Scan for the cell matching the given text and deliver its (X, Y) coordinate at center. 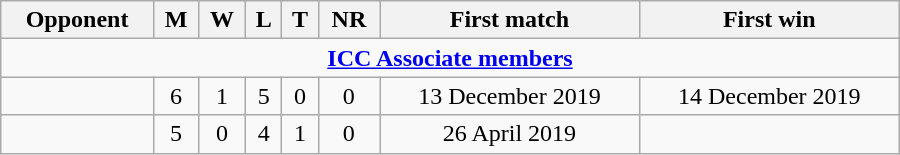
T (300, 20)
First win (769, 20)
14 December 2019 (769, 96)
W (222, 20)
ICC Associate members (450, 58)
L (264, 20)
First match (510, 20)
NR (348, 20)
Opponent (78, 20)
6 (176, 96)
M (176, 20)
4 (264, 134)
26 April 2019 (510, 134)
13 December 2019 (510, 96)
